Output the [X, Y] coordinate of the center of the cell containing the given text.  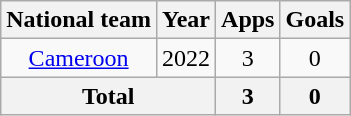
Cameroon [79, 58]
2022 [186, 58]
Goals [315, 20]
National team [79, 20]
Apps [248, 20]
Year [186, 20]
Total [108, 96]
